Detect which cell encompasses the target text, then output its (X, Y) center coordinate. 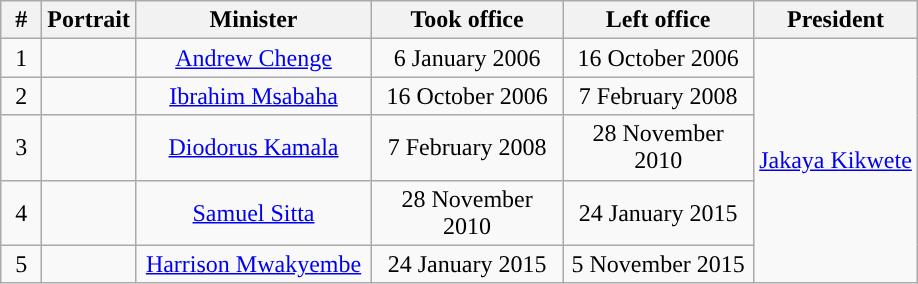
5 (22, 264)
6 January 2006 (468, 58)
Ibrahim Msabaha (253, 96)
Portrait (89, 20)
1 (22, 58)
Diodorus Kamala (253, 148)
Andrew Chenge (253, 58)
# (22, 20)
Left office (658, 20)
Harrison Mwakyembe (253, 264)
5 November 2015 (658, 264)
3 (22, 148)
2 (22, 96)
Jakaya Kikwete (836, 161)
Took office (468, 20)
4 (22, 212)
President (836, 20)
Samuel Sitta (253, 212)
Minister (253, 20)
